For the text-containing cell, return its midpoint in (x, y) coordinate format. 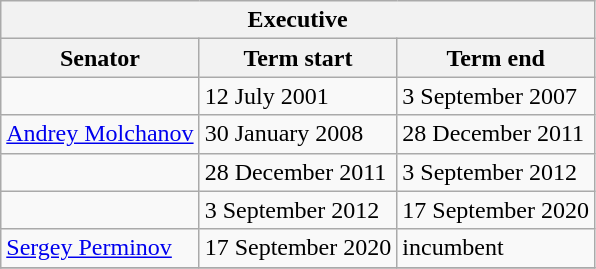
Andrey Molchanov (100, 134)
Senator (100, 58)
Term start (298, 58)
12 July 2001 (298, 96)
Sergey Perminov (100, 248)
Executive (298, 20)
Term end (496, 58)
30 January 2008 (298, 134)
3 September 2007 (496, 96)
incumbent (496, 248)
